For the text-containing cell, return its midpoint in [X, Y] coordinate format. 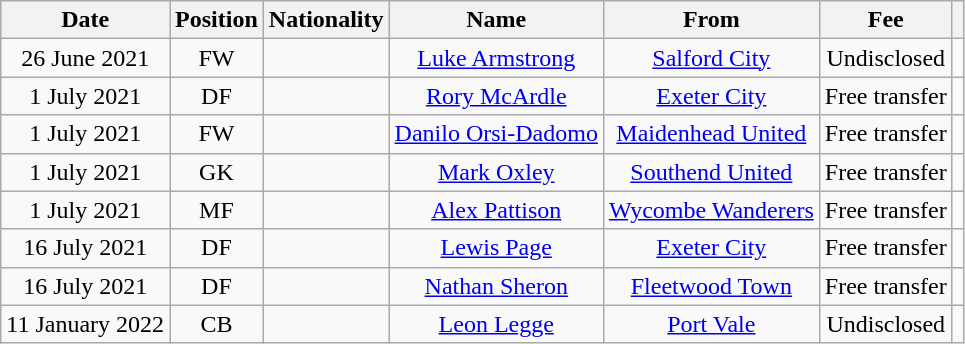
Rory McArdle [496, 96]
Danilo Orsi-Dadomo [496, 134]
Leon Legge [496, 324]
From [711, 20]
Luke Armstrong [496, 58]
Port Vale [711, 324]
Salford City [711, 58]
Name [496, 20]
Mark Oxley [496, 172]
Fee [886, 20]
Fleetwood Town [711, 286]
Nathan Sheron [496, 286]
Position [217, 20]
Wycombe Wanderers [711, 210]
Maidenhead United [711, 134]
Nationality [326, 20]
11 January 2022 [86, 324]
CB [217, 324]
Southend United [711, 172]
GK [217, 172]
Date [86, 20]
26 June 2021 [86, 58]
Lewis Page [496, 248]
MF [217, 210]
Alex Pattison [496, 210]
